Scan for the cell matching the given text and deliver its [X, Y] coordinate at center. 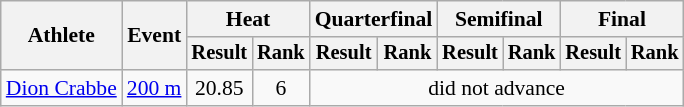
200 m [154, 88]
Event [154, 36]
did not advance [497, 88]
Quarterfinal [374, 19]
Final [622, 19]
20.85 [219, 88]
Athlete [62, 36]
6 [281, 88]
Dion Crabbe [62, 88]
Heat [248, 19]
Semifinal [498, 19]
